From the cell containing the given text, extract its center point as (x, y) coordinate. 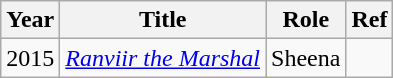
2015 (30, 58)
Title (163, 20)
Ref (370, 20)
Ranviir the Marshal (163, 58)
Year (30, 20)
Sheena (306, 58)
Role (306, 20)
